Detect which cell encompasses the target text, then output its [x, y] center coordinate. 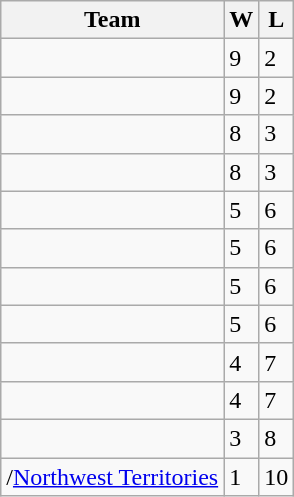
Team [112, 20]
W [242, 20]
10 [276, 477]
L [276, 20]
/Northwest Territories [112, 477]
1 [242, 477]
